Pinpoint the cell where the given text exists, returning its (x, y) midpoint coordinate. 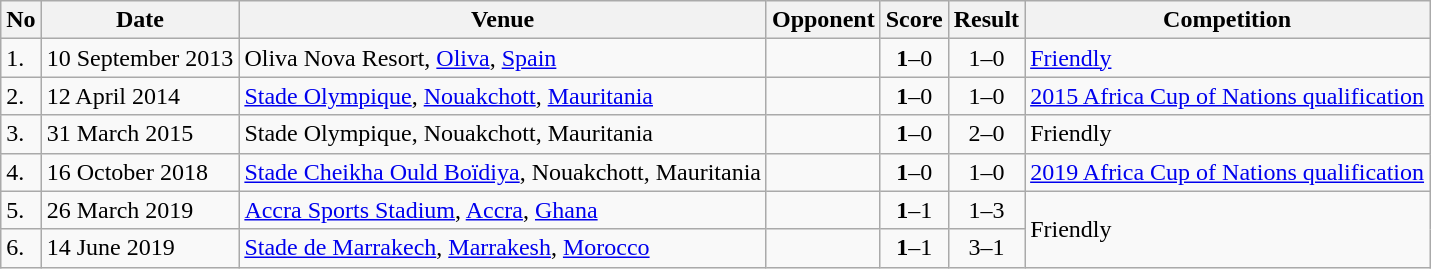
Venue (503, 20)
Date (140, 20)
2–0 (986, 134)
3–1 (986, 248)
Accra Sports Stadium, Accra, Ghana (503, 210)
1. (21, 58)
3. (21, 134)
2015 Africa Cup of Nations qualification (1228, 96)
Stade de Marrakech, Marrakesh, Morocco (503, 248)
Competition (1228, 20)
2. (21, 96)
Oliva Nova Resort, Oliva, Spain (503, 58)
4. (21, 172)
16 October 2018 (140, 172)
12 April 2014 (140, 96)
31 March 2015 (140, 134)
No (21, 20)
14 June 2019 (140, 248)
26 March 2019 (140, 210)
10 September 2013 (140, 58)
2019 Africa Cup of Nations qualification (1228, 172)
Opponent (823, 20)
5. (21, 210)
6. (21, 248)
Stade Cheikha Ould Boïdiya, Nouakchott, Mauritania (503, 172)
1–3 (986, 210)
Result (986, 20)
Score (914, 20)
